Provide the (X, Y) coordinate of the cell's center where the given text is located.  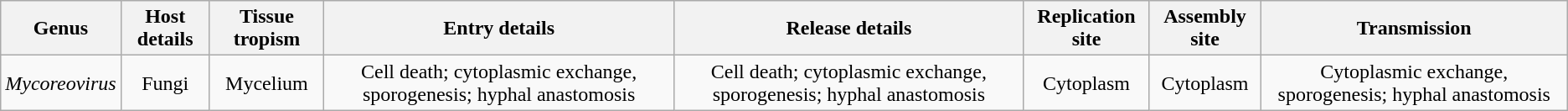
Tissue tropism (266, 29)
Entry details (499, 29)
Release details (849, 29)
Fungi (165, 82)
Replication site (1086, 29)
Transmission (1414, 29)
Assembly site (1204, 29)
Cytoplasmic exchange, sporogenesis; hyphal anastomosis (1414, 82)
Genus (60, 29)
Mycoreovirus (60, 82)
Host details (165, 29)
Mycelium (266, 82)
